Capture the cell that displays the provided text and extract its [X, Y] central coordinate. 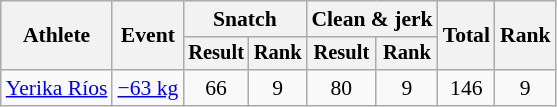
Event [148, 36]
80 [341, 88]
−63 kg [148, 88]
146 [466, 88]
Snatch [244, 19]
66 [216, 88]
Athlete [57, 36]
Yerika Ríos [57, 88]
Clean & jerk [372, 19]
Total [466, 36]
